Capture the cell that displays the provided text and extract its (x, y) central coordinate. 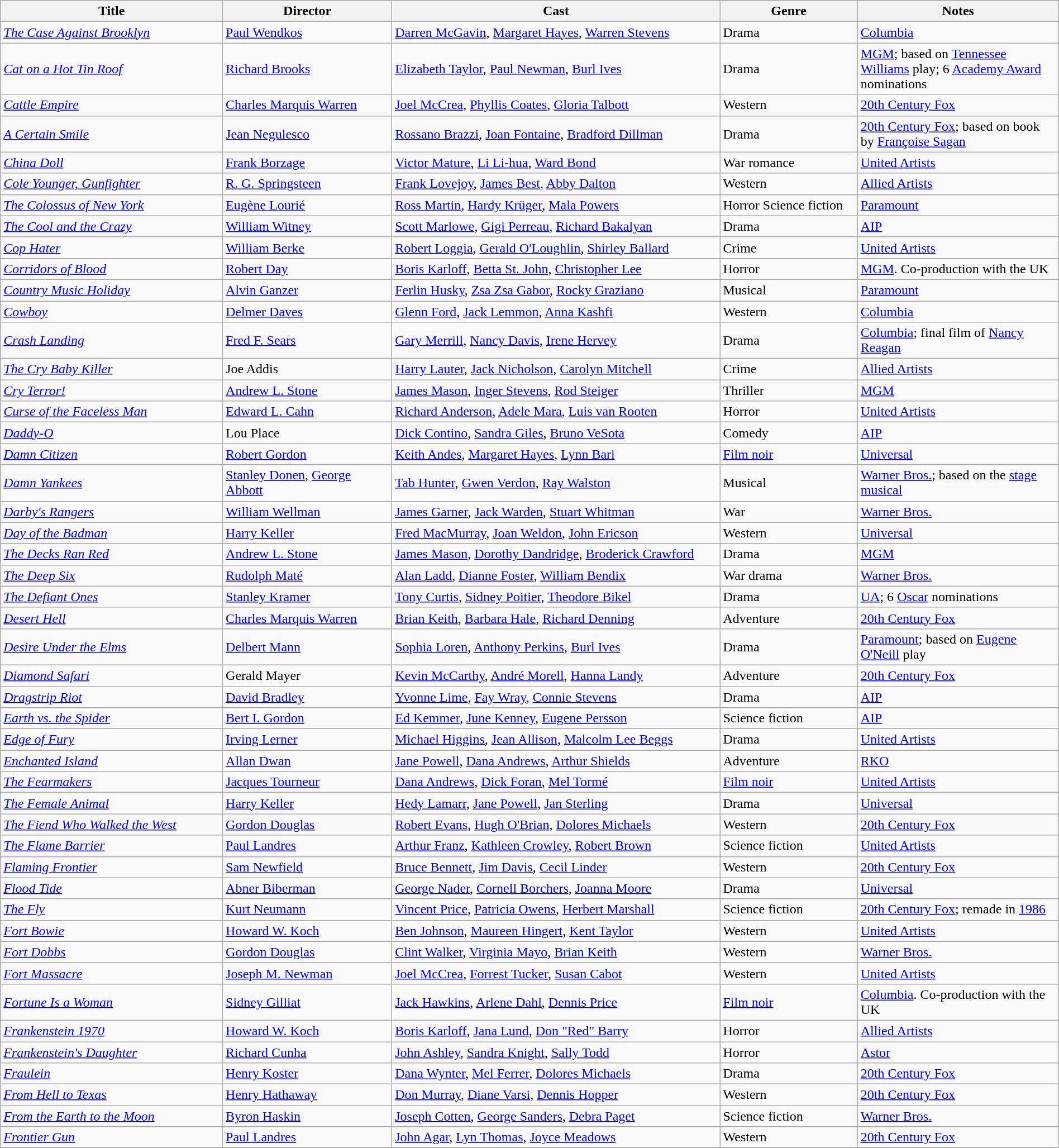
Fort Dobbs (112, 952)
Frontier Gun (112, 1137)
The Defiant Ones (112, 597)
Richard Cunha (307, 1052)
David Bradley (307, 697)
John Agar, Lyn Thomas, Joyce Meadows (556, 1137)
Abner Biberman (307, 888)
George Nader, Cornell Borchers, Joanna Moore (556, 888)
Fred F. Sears (307, 341)
Daddy-O (112, 433)
Sidney Gilliat (307, 1002)
William Berke (307, 247)
Kurt Neumann (307, 909)
Ed Kemmer, June Kenney, Eugene Persson (556, 718)
The Flame Barrier (112, 846)
Richard Brooks (307, 69)
Jean Negulesco (307, 134)
Henry Koster (307, 1074)
The Colossus of New York (112, 205)
Joe Addis (307, 369)
Kevin McCarthy, André Morell, Hanna Landy (556, 675)
Ross Martin, Hardy Krüger, Mala Powers (556, 205)
Hedy Lamarr, Jane Powell, Jan Sterling (556, 803)
Edge of Fury (112, 740)
Flaming Frontier (112, 867)
A Certain Smile (112, 134)
Byron Haskin (307, 1116)
Country Music Holiday (112, 290)
Jane Powell, Dana Andrews, Arthur Shields (556, 761)
War (789, 512)
Dana Wynter, Mel Ferrer, Dolores Michaels (556, 1074)
War drama (789, 575)
The Fearmakers (112, 782)
The Fiend Who Walked the West (112, 825)
20th Century Fox; based on book by Françoise Sagan (958, 134)
Joseph Cotten, George Sanders, Debra Paget (556, 1116)
Yvonne Lime, Fay Wray, Connie Stevens (556, 697)
Frankenstein 1970 (112, 1031)
Fortune Is a Woman (112, 1002)
Joel McCrea, Phyllis Coates, Gloria Talbott (556, 105)
Boris Karloff, Betta St. John, Christopher Lee (556, 269)
Comedy (789, 433)
The Cry Baby Killer (112, 369)
RKO (958, 761)
Rossano Brazzi, Joan Fontaine, Bradford Dillman (556, 134)
War romance (789, 163)
Sophia Loren, Anthony Perkins, Burl Ives (556, 647)
The Case Against Brooklyn (112, 32)
Eugène Lourié (307, 205)
Robert Evans, Hugh O'Brian, Dolores Michaels (556, 825)
Glenn Ford, Jack Lemmon, Anna Kashfi (556, 311)
Notes (958, 11)
Alvin Ganzer (307, 290)
The Deep Six (112, 575)
Title (112, 11)
Cast (556, 11)
Delbert Mann (307, 647)
The Cool and the Crazy (112, 226)
Curse of the Faceless Man (112, 412)
Desire Under the Elms (112, 647)
James Mason, Inger Stevens, Rod Steiger (556, 390)
Fraulein (112, 1074)
Michael Higgins, Jean Allison, Malcolm Lee Beggs (556, 740)
Genre (789, 11)
Robert Gordon (307, 454)
From Hell to Texas (112, 1095)
Day of the Badman (112, 533)
MGM; based on Tennessee Williams play; 6 Academy Award nominations (958, 69)
Joseph M. Newman (307, 973)
Columbia. Co-production with the UK (958, 1002)
William Wellman (307, 512)
Ferlin Husky, Zsa Zsa Gabor, Rocky Graziano (556, 290)
Cole Younger, Gunfighter (112, 184)
Jack Hawkins, Arlene Dahl, Dennis Price (556, 1002)
Desert Hell (112, 618)
Thriller (789, 390)
Alan Ladd, Dianne Foster, William Bendix (556, 575)
Elizabeth Taylor, Paul Newman, Burl Ives (556, 69)
UA; 6 Oscar nominations (958, 597)
R. G. Springsteen (307, 184)
Gary Merrill, Nancy Davis, Irene Hervey (556, 341)
Edward L. Cahn (307, 412)
The Fly (112, 909)
Damn Yankees (112, 483)
Diamond Safari (112, 675)
Jacques Tourneur (307, 782)
Stanley Kramer (307, 597)
Arthur Franz, Kathleen Crowley, Robert Brown (556, 846)
MGM. Co-production with the UK (958, 269)
John Ashley, Sandra Knight, Sally Todd (556, 1052)
Paul Wendkos (307, 32)
Cat on a Hot Tin Roof (112, 69)
Frank Lovejoy, James Best, Abby Dalton (556, 184)
China Doll (112, 163)
Stanley Donen, George Abbott (307, 483)
The Female Animal (112, 803)
Astor (958, 1052)
Henry Hathaway (307, 1095)
William Witney (307, 226)
Dana Andrews, Dick Foran, Mel Tormé (556, 782)
Bruce Bennett, Jim Davis, Cecil Linder (556, 867)
Allan Dwan (307, 761)
Tony Curtis, Sidney Poitier, Theodore Bikel (556, 597)
From the Earth to the Moon (112, 1116)
Cry Terror! (112, 390)
Cattle Empire (112, 105)
Keith Andes, Margaret Hayes, Lynn Bari (556, 454)
Irving Lerner (307, 740)
Clint Walker, Virginia Mayo, Brian Keith (556, 952)
Delmer Daves (307, 311)
Darren McGavin, Margaret Hayes, Warren Stevens (556, 32)
Warner Bros.; based on the stage musical (958, 483)
Darby's Rangers (112, 512)
Dragstrip Riot (112, 697)
Harry Lauter, Jack Nicholson, Carolyn Mitchell (556, 369)
Frankenstein's Daughter (112, 1052)
Cop Hater (112, 247)
Tab Hunter, Gwen Verdon, Ray Walston (556, 483)
Ben Johnson, Maureen Hingert, Kent Taylor (556, 931)
Gerald Mayer (307, 675)
Scott Marlowe, Gigi Perreau, Richard Bakalyan (556, 226)
Columbia; final film of Nancy Reagan (958, 341)
Richard Anderson, Adele Mara, Luis van Rooten (556, 412)
Robert Day (307, 269)
20th Century Fox; remade in 1986 (958, 909)
Sam Newfield (307, 867)
Paramount; based on Eugene O'Neill play (958, 647)
Don Murray, Diane Varsi, Dennis Hopper (556, 1095)
Fort Massacre (112, 973)
Dick Contino, Sandra Giles, Bruno VeSota (556, 433)
Bert I. Gordon (307, 718)
Enchanted Island (112, 761)
Flood Tide (112, 888)
Fred MacMurray, Joan Weldon, John Ericson (556, 533)
Earth vs. the Spider (112, 718)
Frank Borzage (307, 163)
Brian Keith, Barbara Hale, Richard Denning (556, 618)
The Decks Ran Red (112, 554)
Horror Science fiction (789, 205)
Boris Karloff, Jana Lund, Don "Red" Barry (556, 1031)
Vincent Price, Patricia Owens, Herbert Marshall (556, 909)
Robert Loggia, Gerald O'Loughlin, Shirley Ballard (556, 247)
James Garner, Jack Warden, Stuart Whitman (556, 512)
Corridors of Blood (112, 269)
Damn Citizen (112, 454)
Victor Mature, Li Li-hua, Ward Bond (556, 163)
Rudolph Maté (307, 575)
Joel McCrea, Forrest Tucker, Susan Cabot (556, 973)
Fort Bowie (112, 931)
James Mason, Dorothy Dandridge, Broderick Crawford (556, 554)
Cowboy (112, 311)
Crash Landing (112, 341)
Lou Place (307, 433)
Director (307, 11)
